Find where the given text appears and provide that cell's center as (x, y) coordinate. 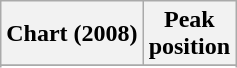
Chart (2008) (72, 34)
Peakposition (189, 34)
